Detect which cell encompasses the target text, then output its (X, Y) center coordinate. 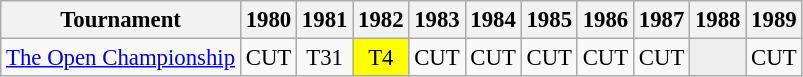
1980 (268, 20)
1986 (605, 20)
T4 (381, 58)
1985 (549, 20)
1987 (661, 20)
1983 (437, 20)
Tournament (121, 20)
T31 (325, 58)
The Open Championship (121, 58)
1988 (718, 20)
1989 (774, 20)
1984 (493, 20)
1981 (325, 20)
1982 (381, 20)
